Pinpoint the cell where the given text exists, returning its (X, Y) midpoint coordinate. 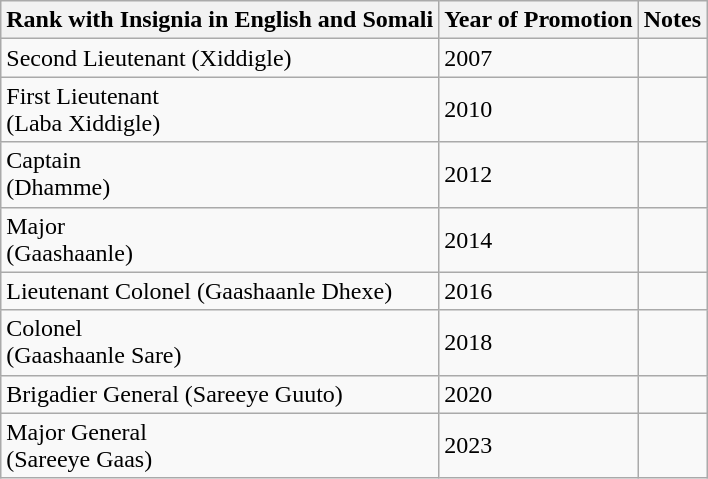
2016 (538, 291)
Brigadier General (Sareeye Guuto) (220, 394)
Colonel(Gaashaanle Sare) (220, 342)
Major(Gaashaanle) (220, 240)
Year of Promotion (538, 20)
Major General(Sareeye Gaas) (220, 446)
Lieutenant Colonel (Gaashaanle Dhexe) (220, 291)
Rank with Insignia in English and Somali (220, 20)
2012 (538, 174)
2014 (538, 240)
Captain(Dhamme) (220, 174)
2020 (538, 394)
Second Lieutenant (Xiddigle) (220, 58)
2010 (538, 110)
First Lieutenant(Laba Xiddigle) (220, 110)
2007 (538, 58)
Notes (672, 20)
2018 (538, 342)
2023 (538, 446)
